From the cell containing the given text, extract its center point as (X, Y) coordinate. 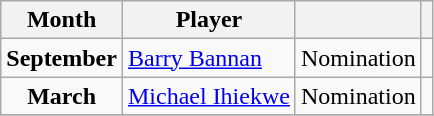
Barry Bannan (208, 58)
Michael Ihiekwe (208, 96)
Player (208, 20)
March (62, 96)
Month (62, 20)
September (62, 58)
